Locate the cell with the specified text and output its (x, y) center coordinate. 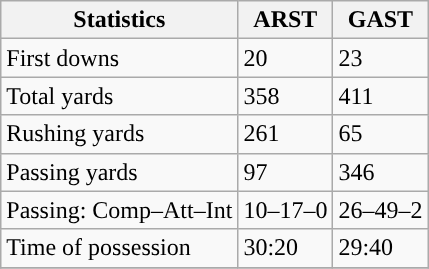
261 (286, 134)
10–17–0 (286, 210)
346 (380, 172)
411 (380, 96)
Rushing yards (120, 134)
ARST (286, 20)
30:20 (286, 248)
65 (380, 134)
Passing yards (120, 172)
Time of possession (120, 248)
GAST (380, 20)
23 (380, 58)
Total yards (120, 96)
20 (286, 58)
Statistics (120, 20)
358 (286, 96)
Passing: Comp–Att–Int (120, 210)
97 (286, 172)
29:40 (380, 248)
26–49–2 (380, 210)
First downs (120, 58)
